Identify which cell holds the provided text, then report its [x, y] central coordinate. 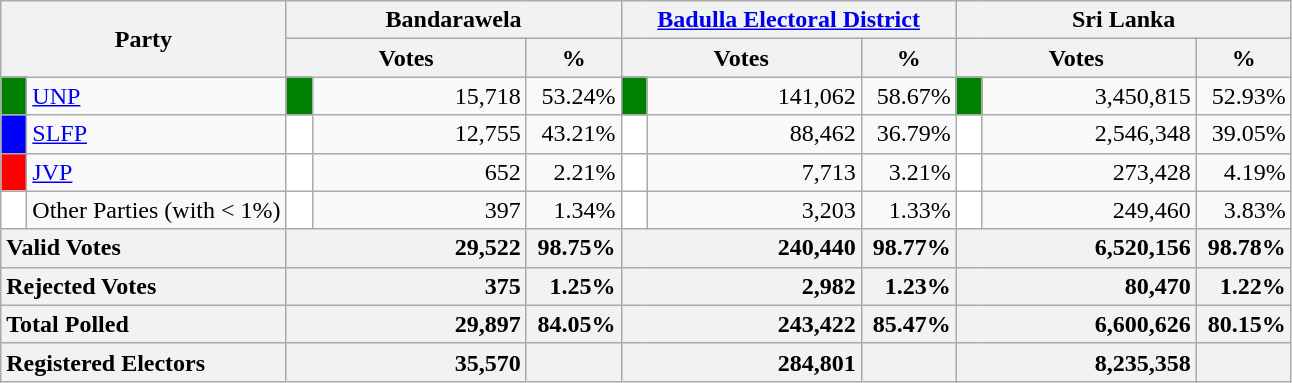
8,235,358 [1076, 362]
1.33% [908, 210]
6,600,626 [1076, 324]
2,982 [741, 286]
80,470 [1076, 286]
3.21% [908, 172]
3,203 [754, 210]
4.19% [1244, 172]
1.34% [574, 210]
98.75% [574, 248]
1.23% [908, 286]
Badulla Electoral District [788, 20]
3.83% [1244, 210]
88,462 [754, 134]
397 [419, 210]
39.05% [1244, 134]
375 [406, 286]
Bandarawela [454, 20]
249,460 [1089, 210]
2,546,348 [1089, 134]
JVP [156, 172]
98.77% [908, 248]
Party [144, 39]
141,062 [754, 96]
12,755 [419, 134]
273,428 [1089, 172]
98.78% [1244, 248]
3,450,815 [1089, 96]
43.21% [574, 134]
29,522 [406, 248]
35,570 [406, 362]
1.25% [574, 286]
84.05% [574, 324]
Registered Electors [144, 362]
SLFP [156, 134]
52.93% [1244, 96]
UNP [156, 96]
243,422 [741, 324]
Total Polled [144, 324]
58.67% [908, 96]
80.15% [1244, 324]
240,440 [741, 248]
85.47% [908, 324]
Sri Lanka [1124, 20]
53.24% [574, 96]
1.22% [1244, 286]
29,897 [406, 324]
7,713 [754, 172]
36.79% [908, 134]
Other Parties (with < 1%) [156, 210]
2.21% [574, 172]
15,718 [419, 96]
284,801 [741, 362]
Valid Votes [144, 248]
Rejected Votes [144, 286]
652 [419, 172]
6,520,156 [1076, 248]
